Provide the [x, y] coordinate of the cell's center where the given text is located.  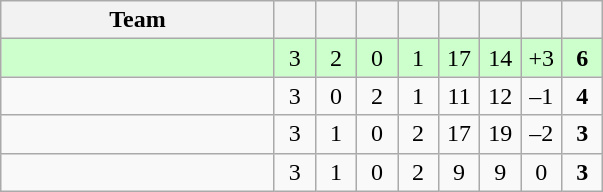
+3 [542, 58]
14 [500, 58]
Team [138, 20]
19 [500, 134]
4 [582, 96]
–1 [542, 96]
–2 [542, 134]
11 [460, 96]
12 [500, 96]
6 [582, 58]
